Return the (x, y) coordinate for the center point of the cell that contains the specified text.  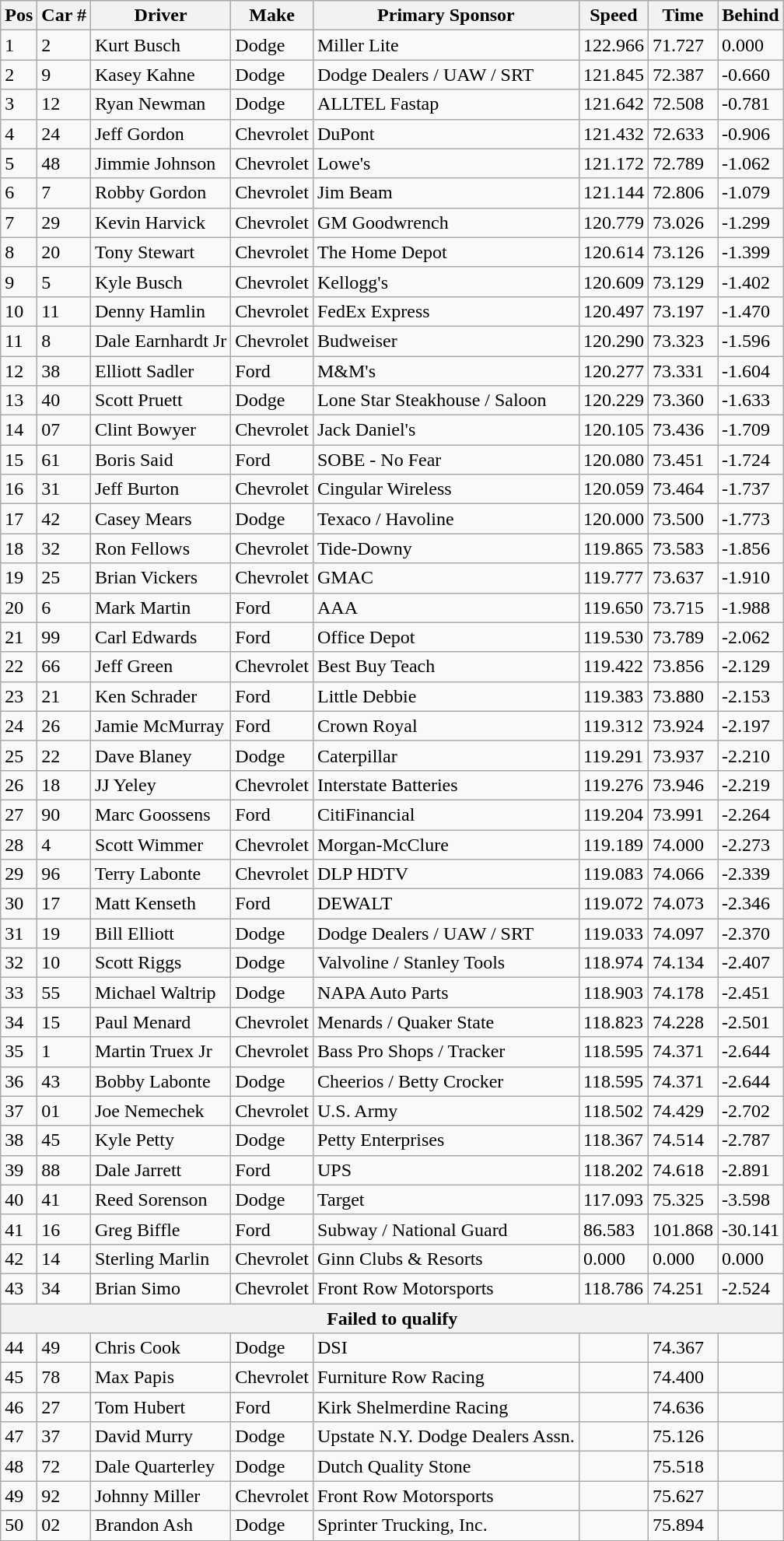
Valvoline / Stanley Tools (446, 963)
Office Depot (446, 637)
47 (19, 1437)
74.367 (683, 1348)
Make (272, 16)
Primary Sponsor (446, 16)
-1.470 (750, 311)
75.894 (683, 1525)
-1.856 (750, 548)
-1.988 (750, 608)
-2.451 (750, 993)
Bass Pro Shops / Tracker (446, 1052)
-2.891 (750, 1170)
Brian Simo (160, 1288)
73.937 (683, 755)
Dave Blaney (160, 755)
73.715 (683, 608)
73.436 (683, 430)
Sterling Marlin (160, 1259)
120.059 (613, 489)
73.126 (683, 252)
36 (19, 1081)
-2.210 (750, 755)
119.083 (613, 874)
Ron Fellows (160, 548)
Reed Sorenson (160, 1200)
GM Goodwrench (446, 222)
72.789 (683, 163)
Kirk Shelmerdine Racing (446, 1407)
01 (64, 1111)
73.856 (683, 667)
Dale Earnhardt Jr (160, 341)
Time (683, 16)
Boris Said (160, 460)
73.637 (683, 578)
120.779 (613, 222)
-30.141 (750, 1229)
Joe Nemechek (160, 1111)
74.228 (683, 1022)
Elliott Sadler (160, 371)
119.530 (613, 637)
07 (64, 430)
118.786 (613, 1288)
Failed to qualify (392, 1319)
Dale Quarterley (160, 1466)
86.583 (613, 1229)
73.583 (683, 548)
-0.781 (750, 104)
61 (64, 460)
13 (19, 401)
72.387 (683, 75)
Greg Biffle (160, 1229)
75.126 (683, 1437)
99 (64, 637)
Dale Jarrett (160, 1170)
Pos (19, 16)
-1.737 (750, 489)
74.134 (683, 963)
120.105 (613, 430)
118.903 (613, 993)
Tom Hubert (160, 1407)
73.924 (683, 726)
78 (64, 1378)
Brian Vickers (160, 578)
Little Debbie (446, 696)
117.093 (613, 1200)
-3.598 (750, 1200)
119.865 (613, 548)
46 (19, 1407)
-2.219 (750, 785)
-1.604 (750, 371)
73.026 (683, 222)
Behind (750, 16)
88 (64, 1170)
Upstate N.Y. Dodge Dealers Assn. (446, 1437)
Carl Edwards (160, 637)
Ryan Newman (160, 104)
Budweiser (446, 341)
Dutch Quality Stone (446, 1466)
73.451 (683, 460)
28 (19, 844)
74.618 (683, 1170)
72 (64, 1466)
JJ Yeley (160, 785)
-1.299 (750, 222)
-1.633 (750, 401)
-2.787 (750, 1140)
74.514 (683, 1140)
Matt Kenseth (160, 904)
Robby Gordon (160, 193)
120.614 (613, 252)
The Home Depot (446, 252)
Tide-Downy (446, 548)
NAPA Auto Parts (446, 993)
39 (19, 1170)
Jeff Gordon (160, 134)
Mark Martin (160, 608)
73.323 (683, 341)
Caterpillar (446, 755)
M&M's (446, 371)
120.080 (613, 460)
75.518 (683, 1466)
-2.153 (750, 696)
Jeff Burton (160, 489)
Chris Cook (160, 1348)
Furniture Row Racing (446, 1378)
Ken Schrader (160, 696)
118.823 (613, 1022)
Bill Elliott (160, 933)
121.642 (613, 104)
-1.773 (750, 519)
Texaco / Havoline (446, 519)
Cingular Wireless (446, 489)
CitiFinancial (446, 814)
30 (19, 904)
Driver (160, 16)
120.497 (613, 311)
Michael Waltrip (160, 993)
120.290 (613, 341)
Speed (613, 16)
44 (19, 1348)
74.400 (683, 1378)
92 (64, 1496)
02 (64, 1525)
119.276 (613, 785)
DuPont (446, 134)
Terry Labonte (160, 874)
Jeff Green (160, 667)
Scott Riggs (160, 963)
U.S. Army (446, 1111)
74.066 (683, 874)
Cheerios / Betty Crocker (446, 1081)
73.991 (683, 814)
71.727 (683, 45)
120.277 (613, 371)
Lone Star Steakhouse / Saloon (446, 401)
118.502 (613, 1111)
74.000 (683, 844)
Jamie McMurray (160, 726)
73.500 (683, 519)
119.422 (613, 667)
74.178 (683, 993)
-1.399 (750, 252)
Menards / Quaker State (446, 1022)
DEWALT (446, 904)
FedEx Express (446, 311)
Paul Menard (160, 1022)
55 (64, 993)
101.868 (683, 1229)
-2.407 (750, 963)
Clint Bowyer (160, 430)
73.464 (683, 489)
73.789 (683, 637)
Marc Goossens (160, 814)
-2.339 (750, 874)
Brandon Ash (160, 1525)
-1.402 (750, 282)
Casey Mears (160, 519)
119.650 (613, 608)
74.636 (683, 1407)
74.097 (683, 933)
Denny Hamlin (160, 311)
Kasey Kahne (160, 75)
-0.906 (750, 134)
121.144 (613, 193)
-1.910 (750, 578)
121.845 (613, 75)
Jimmie Johnson (160, 163)
Best Buy Teach (446, 667)
3 (19, 104)
119.291 (613, 755)
-1.062 (750, 163)
-1.079 (750, 193)
Scott Wimmer (160, 844)
121.172 (613, 163)
50 (19, 1525)
Kyle Busch (160, 282)
-2.702 (750, 1111)
-2.346 (750, 904)
-2.524 (750, 1288)
Ginn Clubs & Resorts (446, 1259)
Kellogg's (446, 282)
GMAC (446, 578)
Kyle Petty (160, 1140)
119.312 (613, 726)
90 (64, 814)
35 (19, 1052)
SOBE - No Fear (446, 460)
DSI (446, 1348)
66 (64, 667)
72.806 (683, 193)
Morgan-McClure (446, 844)
Tony Stewart (160, 252)
119.383 (613, 696)
AAA (446, 608)
Martin Truex Jr (160, 1052)
-2.197 (750, 726)
73.946 (683, 785)
-2.264 (750, 814)
Bobby Labonte (160, 1081)
Interstate Batteries (446, 785)
73.880 (683, 696)
Jack Daniel's (446, 430)
73.197 (683, 311)
ALLTEL Fastap (446, 104)
75.325 (683, 1200)
74.429 (683, 1111)
122.966 (613, 45)
118.974 (613, 963)
118.202 (613, 1170)
-2.273 (750, 844)
74.073 (683, 904)
Kurt Busch (160, 45)
120.000 (613, 519)
118.367 (613, 1140)
-2.370 (750, 933)
Scott Pruett (160, 401)
75.627 (683, 1496)
96 (64, 874)
-1.596 (750, 341)
72.633 (683, 134)
73.331 (683, 371)
Car # (64, 16)
David Murry (160, 1437)
119.777 (613, 578)
119.204 (613, 814)
120.229 (613, 401)
Target (446, 1200)
121.432 (613, 134)
33 (19, 993)
74.251 (683, 1288)
-0.660 (750, 75)
120.609 (613, 282)
Johnny Miller (160, 1496)
72.508 (683, 104)
-2.129 (750, 667)
119.072 (613, 904)
-2.062 (750, 637)
Jim Beam (446, 193)
Kevin Harvick (160, 222)
73.360 (683, 401)
Sprinter Trucking, Inc. (446, 1525)
-1.724 (750, 460)
119.033 (613, 933)
Lowe's (446, 163)
Crown Royal (446, 726)
73.129 (683, 282)
Subway / National Guard (446, 1229)
-1.709 (750, 430)
-2.501 (750, 1022)
UPS (446, 1170)
Miller Lite (446, 45)
23 (19, 696)
DLP HDTV (446, 874)
Max Papis (160, 1378)
119.189 (613, 844)
Petty Enterprises (446, 1140)
